Determine the (x, y) coordinate at the center of the cell enclosing the given text.  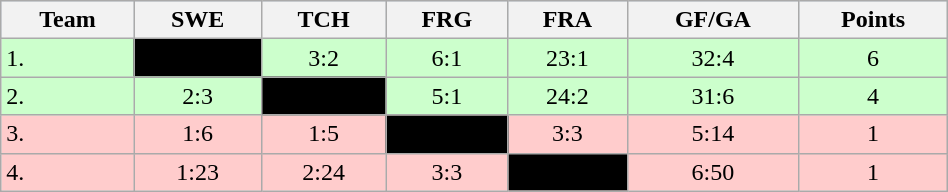
6:1 (447, 58)
1:5 (324, 134)
6:50 (713, 172)
GF/GA (713, 20)
32:4 (713, 58)
SWE (198, 20)
31:6 (713, 96)
4 (873, 96)
Team (68, 20)
24:2 (568, 96)
2. (68, 96)
1. (68, 58)
1:23 (198, 172)
23:1 (568, 58)
2:3 (198, 96)
3:2 (324, 58)
2:24 (324, 172)
TCH (324, 20)
Points (873, 20)
5:14 (713, 134)
3. (68, 134)
FRG (447, 20)
6 (873, 58)
4. (68, 172)
FRA (568, 20)
1:6 (198, 134)
5:1 (447, 96)
